Pinpoint the cell where the given text exists, returning its [x, y] midpoint coordinate. 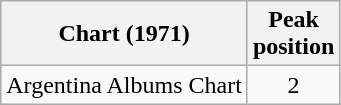
Peakposition [293, 34]
Chart (1971) [124, 34]
2 [293, 85]
Argentina Albums Chart [124, 85]
